From the cell containing the given text, extract its center point as [x, y] coordinate. 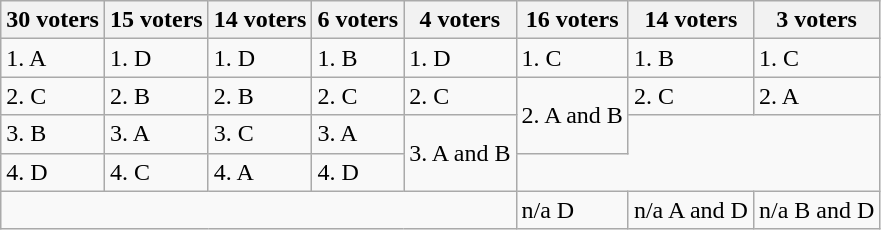
n/a A and D [690, 210]
4. C [156, 172]
n/a B and D [816, 210]
3. C [260, 134]
3. A and B [460, 153]
3. B [53, 134]
4 voters [460, 20]
6 voters [358, 20]
1. A [53, 58]
3 voters [816, 20]
16 voters [572, 20]
2. A and B [572, 115]
n/a D [572, 210]
2. A [816, 96]
30 voters [53, 20]
4. A [260, 172]
15 voters [156, 20]
